Search for the cell housing the specified text and yield its (x, y) center coordinate. 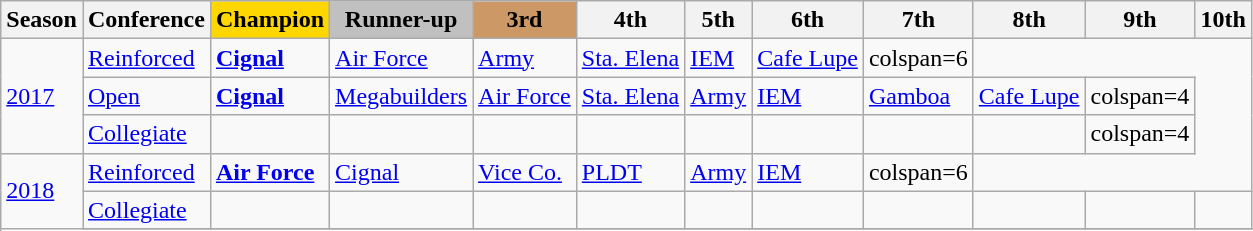
Season (42, 20)
2018 (42, 191)
10th (1223, 20)
9th (1140, 20)
7th (918, 20)
Vice Co. (525, 172)
8th (1029, 20)
Runner-up (402, 20)
3rd (525, 20)
Champion (270, 20)
Open (146, 96)
PLDT (630, 172)
6th (808, 20)
Conference (146, 20)
5th (718, 20)
2017 (42, 96)
Megabuilders (402, 96)
Gamboa (918, 96)
4th (630, 20)
